Capture the cell that displays the provided text and extract its (X, Y) central coordinate. 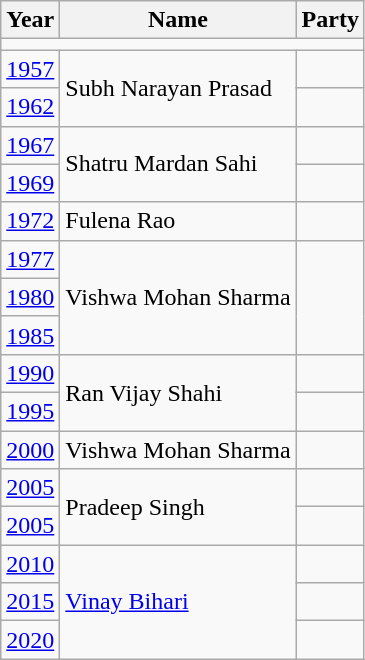
1957 (30, 69)
2010 (30, 564)
1977 (30, 259)
Party (330, 20)
Vinay Bihari (178, 602)
1962 (30, 107)
Ran Vijay Shahi (178, 392)
Shatru Mardan Sahi (178, 164)
1980 (30, 297)
1967 (30, 145)
1985 (30, 335)
1995 (30, 411)
Name (178, 20)
1969 (30, 183)
1972 (30, 221)
1990 (30, 373)
Fulena Rao (178, 221)
Year (30, 20)
2000 (30, 449)
2015 (30, 602)
Subh Narayan Prasad (178, 88)
Pradeep Singh (178, 507)
2020 (30, 640)
